Locate the cell with the specified text and output its [x, y] center coordinate. 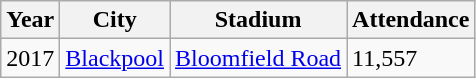
City [115, 20]
Bloomfield Road [258, 58]
Year [30, 20]
2017 [30, 58]
Attendance [411, 20]
Stadium [258, 20]
Blackpool [115, 58]
11,557 [411, 58]
